Scan for the cell matching the given text and deliver its (x, y) coordinate at center. 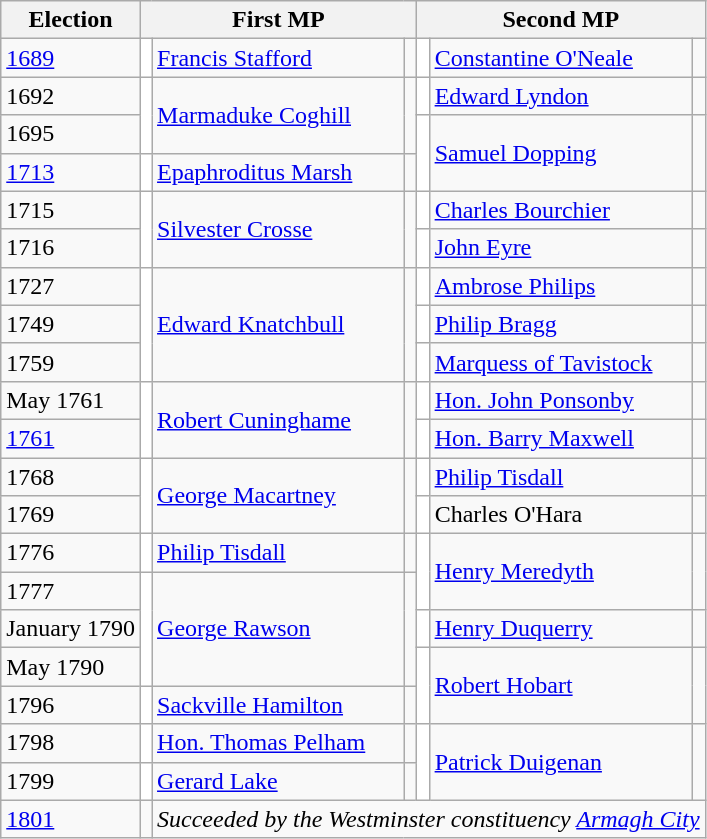
1759 (71, 362)
Edward Lyndon (560, 96)
Sackville Hamilton (278, 705)
Constantine O'Neale (560, 58)
Henry Meredyth (560, 572)
Robert Cuninghame (278, 419)
Patrick Duigenan (560, 762)
Henry Duquerry (560, 629)
January 1790 (71, 629)
1796 (71, 705)
Francis Stafford (278, 58)
Hon. Thomas Pelham (278, 743)
1768 (71, 477)
1692 (71, 96)
Hon. Barry Maxwell (560, 438)
Election (71, 20)
Samuel Dopping (560, 153)
1801 (71, 819)
1776 (71, 553)
1713 (71, 172)
John Eyre (560, 248)
May 1761 (71, 400)
1769 (71, 515)
Gerard Lake (278, 781)
Silvester Crosse (278, 229)
1689 (71, 58)
1749 (71, 324)
Succeeded by the Westminster constituency Armagh City (429, 819)
1727 (71, 286)
Robert Hobart (560, 686)
First MP (278, 20)
1799 (71, 781)
1761 (71, 438)
Charles O'Hara (560, 515)
1715 (71, 210)
Marmaduke Coghill (278, 115)
Ambrose Philips (560, 286)
Edward Knatchbull (278, 324)
George Rawson (278, 629)
George Macartney (278, 496)
Marquess of Tavistock (560, 362)
Philip Bragg (560, 324)
1695 (71, 134)
May 1790 (71, 667)
Hon. John Ponsonby (560, 400)
1777 (71, 591)
1716 (71, 248)
1798 (71, 743)
Charles Bourchier (560, 210)
Epaphroditus Marsh (278, 172)
Second MP (560, 20)
